Return the (X, Y) coordinate for the center point of the cell that contains the specified text.  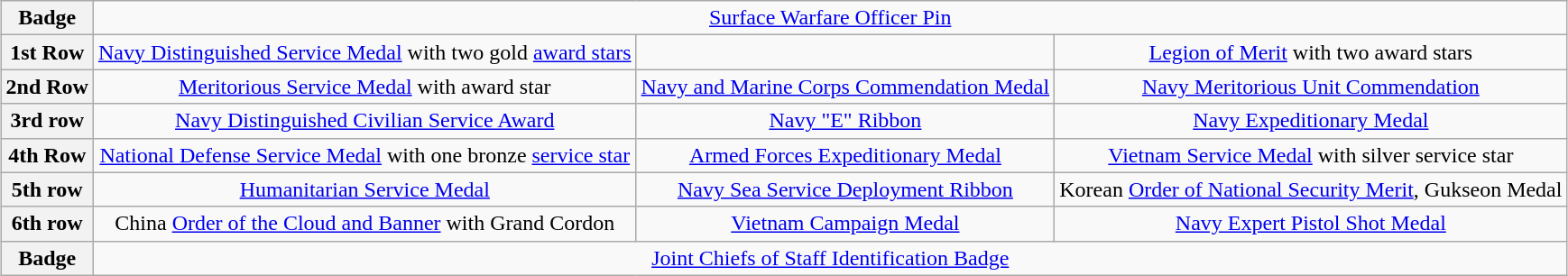
6th row (47, 224)
Navy "E" Ribbon (845, 121)
3rd row (47, 121)
Korean Order of National Security Merit, Gukseon Medal (1311, 189)
Navy Distinguished Civilian Service Award (364, 121)
1st Row (47, 52)
Joint Chiefs of Staff Identification Badge (830, 258)
Navy Meritorious Unit Commendation (1311, 87)
Meritorious Service Medal with award star (364, 87)
4th Row (47, 155)
Navy Expert Pistol Shot Medal (1311, 224)
Navy Sea Service Deployment Ribbon (845, 189)
2nd Row (47, 87)
Navy Expeditionary Medal (1311, 121)
Vietnam Campaign Medal (845, 224)
China Order of the Cloud and Banner with Grand Cordon (364, 224)
Armed Forces Expeditionary Medal (845, 155)
5th row (47, 189)
Navy and Marine Corps Commendation Medal (845, 87)
Surface Warfare Officer Pin (830, 18)
National Defense Service Medal with one bronze service star (364, 155)
Vietnam Service Medal with silver service star (1311, 155)
Legion of Merit with two award stars (1311, 52)
Humanitarian Service Medal (364, 189)
Navy Distinguished Service Medal with two gold award stars (364, 52)
